Locate the cell with the specified text and output its (x, y) center coordinate. 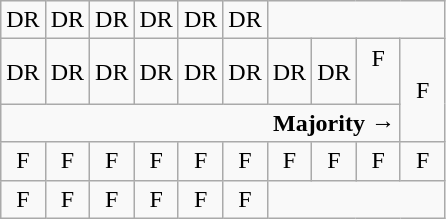
Majority → (201, 123)
